Scan for the cell matching the given text and deliver its [x, y] coordinate at center. 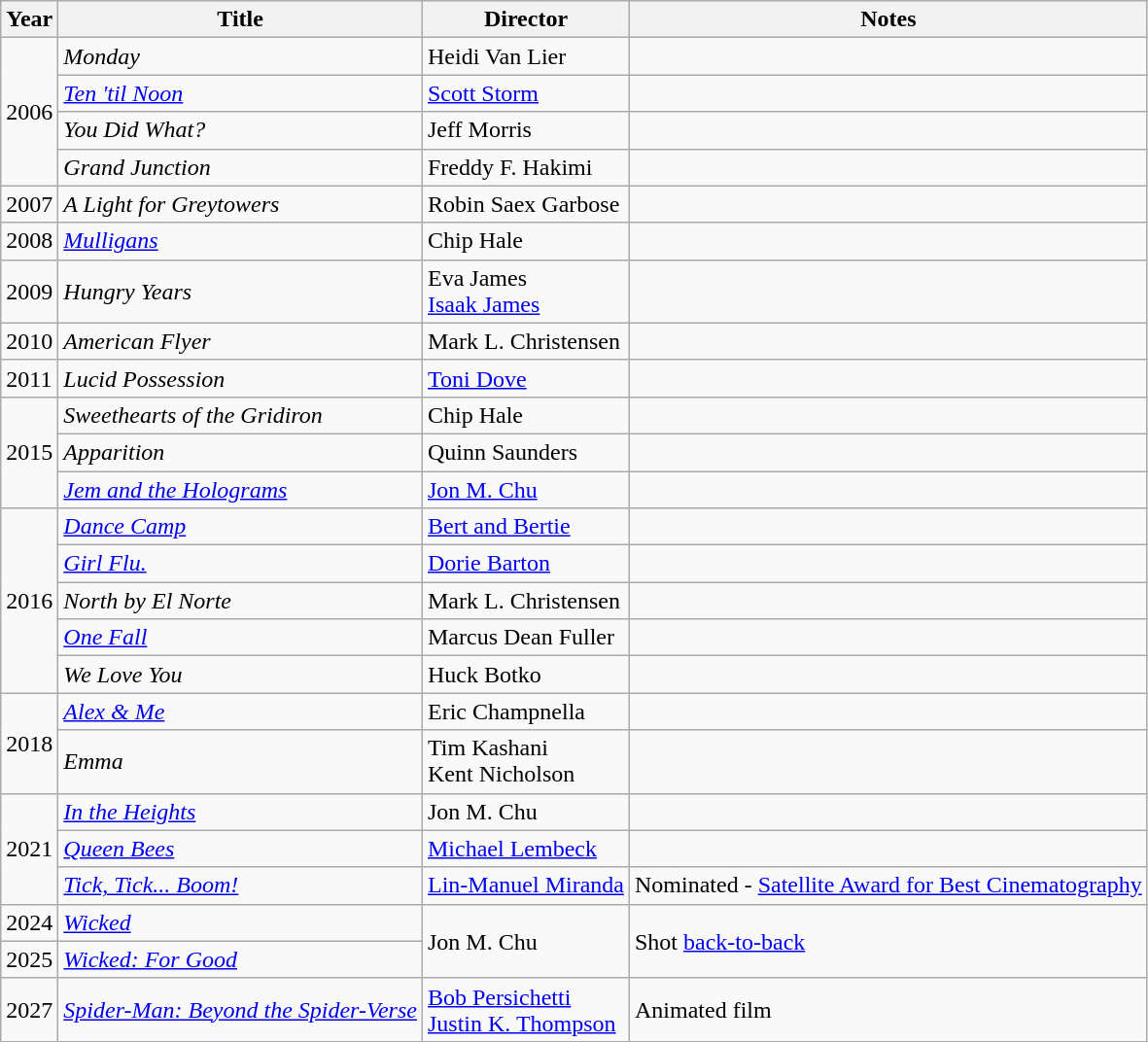
You Did What? [241, 130]
Title [241, 19]
Director [525, 19]
Scott Storm [525, 93]
Freddy F. Hakimi [525, 167]
Eric Champnella [525, 712]
Eva JamesIsaak James [525, 292]
2027 [29, 1009]
Bob PersichettiJustin K. Thompson [525, 1009]
Robin Saex Garbose [525, 204]
Ten 'til Noon [241, 93]
Hungry Years [241, 292]
Alex & Me [241, 712]
2007 [29, 204]
Jem and the Holograms [241, 489]
Animated film [888, 1009]
2006 [29, 112]
Apparition [241, 452]
North by El Norte [241, 601]
Toni Dove [525, 378]
Queen Bees [241, 849]
Wicked: For Good [241, 959]
2025 [29, 959]
2016 [29, 601]
Dorie Barton [525, 564]
Wicked [241, 922]
Marcus Dean Fuller [525, 638]
Mulligans [241, 241]
Huck Botko [525, 675]
Notes [888, 19]
Lucid Possession [241, 378]
2009 [29, 292]
Grand Junction [241, 167]
Sweethearts of the Gridiron [241, 415]
Tim KashaniKent Nicholson [525, 762]
2008 [29, 241]
Lin-Manuel Miranda [525, 886]
Quinn Saunders [525, 452]
One Fall [241, 638]
2018 [29, 743]
Dance Camp [241, 527]
Girl Flu. [241, 564]
Heidi Van Lier [525, 56]
American Flyer [241, 341]
2024 [29, 922]
Tick, Tick... Boom! [241, 886]
Bert and Bertie [525, 527]
Monday [241, 56]
Jeff Morris [525, 130]
Nominated - Satellite Award for Best Cinematography [888, 886]
2010 [29, 341]
2015 [29, 452]
Year [29, 19]
2021 [29, 849]
Emma [241, 762]
We Love You [241, 675]
Michael Lembeck [525, 849]
Spider-Man: Beyond the Spider-Verse [241, 1009]
2011 [29, 378]
A Light for Greytowers [241, 204]
Shot back-to-back [888, 941]
In the Heights [241, 812]
